For the text-containing cell, return its midpoint in (X, Y) coordinate format. 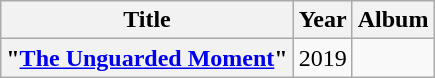
Year (322, 20)
"The Unguarded Moment" (147, 58)
Album (393, 20)
Title (147, 20)
2019 (322, 58)
